Scan for the cell matching the given text and deliver its (X, Y) coordinate at center. 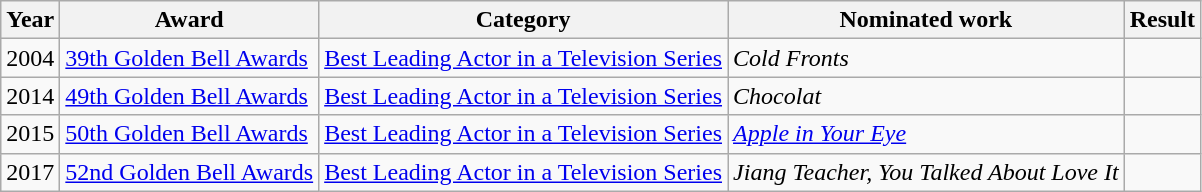
2014 (30, 96)
49th Golden Bell Awards (190, 96)
Nominated work (926, 20)
39th Golden Bell Awards (190, 58)
Cold Fronts (926, 58)
Award (190, 20)
Jiang Teacher, You Talked About Love It (926, 172)
2015 (30, 134)
Chocolat (926, 96)
2004 (30, 58)
Apple in Your Eye (926, 134)
52nd Golden Bell Awards (190, 172)
2017 (30, 172)
Category (524, 20)
Year (30, 20)
Result (1162, 20)
50th Golden Bell Awards (190, 134)
